Locate the cell with the specified text and output its (X, Y) center coordinate. 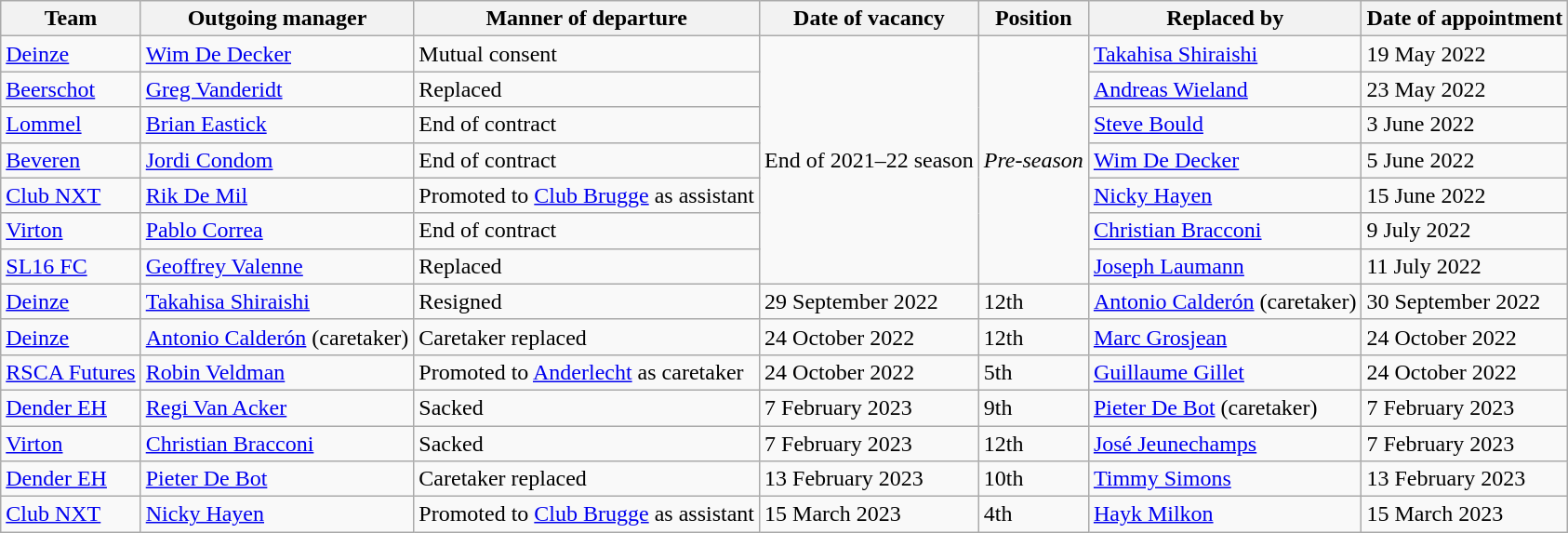
19 May 2022 (1465, 54)
Joseph Laumann (1225, 266)
Outgoing manager (277, 19)
Geoffrey Valenne (277, 266)
Date of appointment (1465, 19)
Andreas Wieland (1225, 89)
Timmy Simons (1225, 479)
José Jeunechamps (1225, 444)
Promoted to Anderlecht as caretaker (587, 372)
4th (1033, 514)
Pieter De Bot (caretaker) (1225, 407)
Pre-season (1033, 160)
11 July 2022 (1465, 266)
Team (71, 19)
5th (1033, 372)
Replaced by (1225, 19)
3 June 2022 (1465, 125)
Beerschot (71, 89)
9th (1033, 407)
23 May 2022 (1465, 89)
Lommel (71, 125)
End of 2021–22 season (870, 160)
SL16 FC (71, 266)
Guillaume Gillet (1225, 372)
Position (1033, 19)
Manner of departure (587, 19)
Mutual consent (587, 54)
Greg Vanderidt (277, 89)
15 June 2022 (1465, 195)
29 September 2022 (870, 301)
Brian Eastick (277, 125)
Resigned (587, 301)
Pieter De Bot (277, 479)
10th (1033, 479)
Hayk Milkon (1225, 514)
Steve Bould (1225, 125)
Marc Grosjean (1225, 337)
Regi Van Acker (277, 407)
30 September 2022 (1465, 301)
Rik De Mil (277, 195)
RSCA Futures (71, 372)
Jordi Condom (277, 160)
9 July 2022 (1465, 231)
5 June 2022 (1465, 160)
Date of vacancy (870, 19)
Beveren (71, 160)
Pablo Correa (277, 231)
Robin Veldman (277, 372)
